Locate the cell with the specified text and output its [x, y] center coordinate. 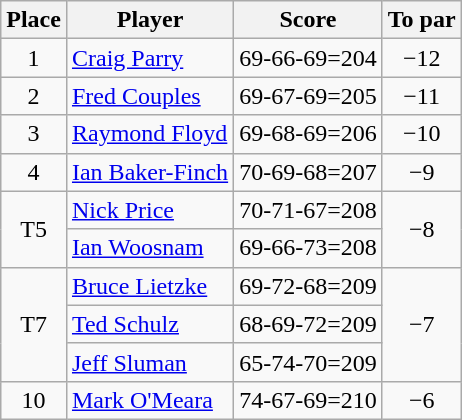
Ted Schulz [150, 324]
10 [34, 400]
68-69-72=209 [308, 324]
Bruce Lietzke [150, 286]
Fred Couples [150, 96]
74-67-69=210 [308, 400]
−10 [422, 134]
Score [308, 20]
−12 [422, 58]
−9 [422, 172]
69-66-73=208 [308, 248]
T7 [34, 324]
Mark O'Meara [150, 400]
69-66-69=204 [308, 58]
1 [34, 58]
3 [34, 134]
65-74-70=209 [308, 362]
Place [34, 20]
70-69-68=207 [308, 172]
70-71-67=208 [308, 210]
Nick Price [150, 210]
−8 [422, 229]
−7 [422, 324]
Ian Baker-Finch [150, 172]
69-67-69=205 [308, 96]
−6 [422, 400]
Raymond Floyd [150, 134]
Player [150, 20]
T5 [34, 229]
69-68-69=206 [308, 134]
Ian Woosnam [150, 248]
To par [422, 20]
69-72-68=209 [308, 286]
4 [34, 172]
−11 [422, 96]
2 [34, 96]
Craig Parry [150, 58]
Jeff Sluman [150, 362]
